Return (x, y) of the center of cell containing provided text 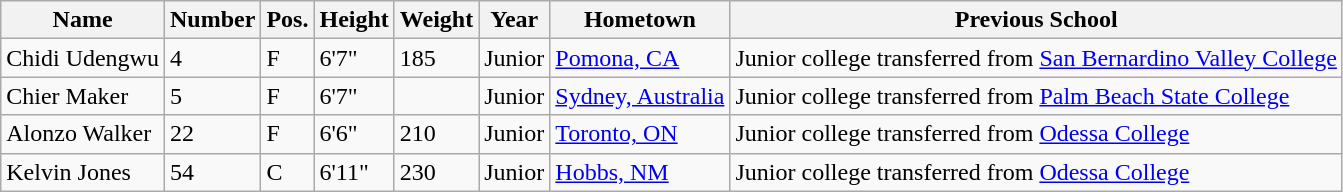
Number (212, 20)
Junior college transferred from San Bernardino Valley College (1036, 58)
54 (212, 172)
Sydney, Australia (640, 96)
Junior college transferred from Palm Beach State College (1036, 96)
185 (436, 58)
C (288, 172)
5 (212, 96)
Year (514, 20)
4 (212, 58)
Chidi Udengwu (83, 58)
Hobbs, NM (640, 172)
22 (212, 134)
Hometown (640, 20)
Alonzo Walker (83, 134)
Name (83, 20)
230 (436, 172)
6'11" (354, 172)
Pomona, CA (640, 58)
Previous School (1036, 20)
Height (354, 20)
Chier Maker (83, 96)
6'6" (354, 134)
Kelvin Jones (83, 172)
Toronto, ON (640, 134)
Weight (436, 20)
210 (436, 134)
Pos. (288, 20)
